Return [X, Y] of the center of cell containing provided text 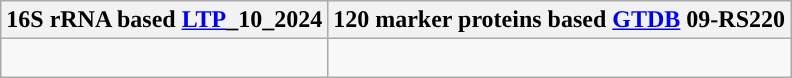
16S rRNA based LTP_10_2024 [164, 20]
120 marker proteins based GTDB 09-RS220 [560, 20]
